Determine the [X, Y] coordinate at the center of the cell enclosing the given text.  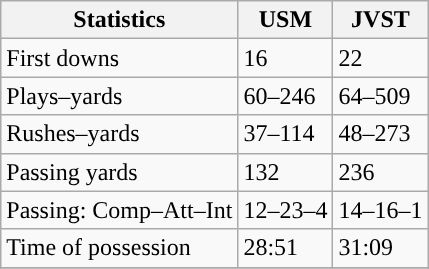
Rushes–yards [120, 134]
USM [286, 20]
Passing yards [120, 172]
31:09 [380, 248]
12–23–4 [286, 210]
Statistics [120, 20]
First downs [120, 58]
Time of possession [120, 248]
37–114 [286, 134]
16 [286, 58]
Passing: Comp–Att–Int [120, 210]
236 [380, 172]
132 [286, 172]
64–509 [380, 96]
14–16–1 [380, 210]
28:51 [286, 248]
JVST [380, 20]
Plays–yards [120, 96]
60–246 [286, 96]
22 [380, 58]
48–273 [380, 134]
